Detect which cell encompasses the target text, then output its (x, y) center coordinate. 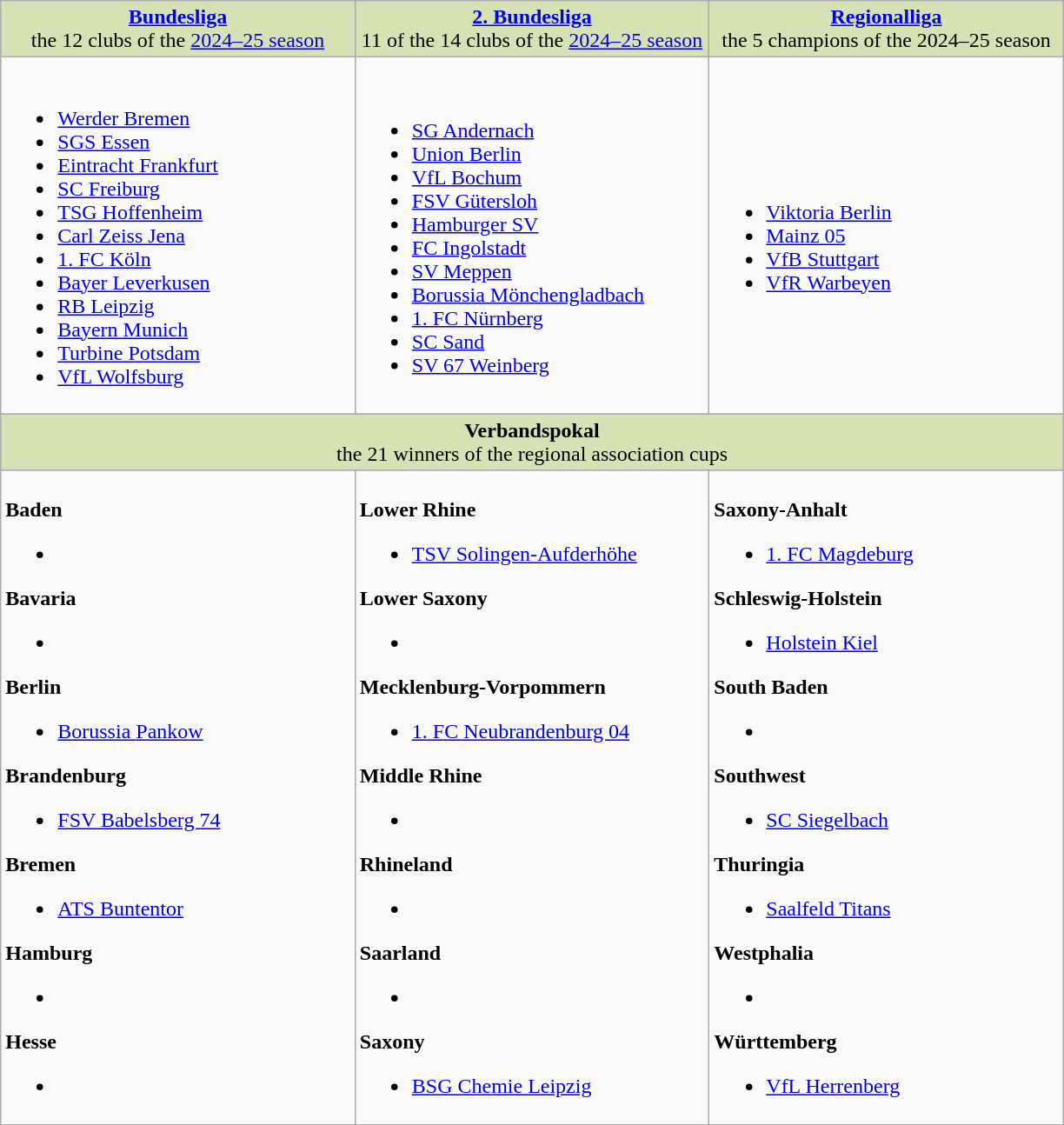
Regionalligathe 5 champions of the 2024–25 season (887, 30)
Viktoria BerlinMainz 05VfB StuttgartVfR Warbeyen (887, 236)
Verbandspokalthe 21 winners of the regional association cups (532, 442)
SG AndernachUnion BerlinVfL BochumFSV GüterslohHamburger SVFC IngolstadtSV MeppenBorussia Mönchengladbach1. FC NürnbergSC SandSV 67 Weinberg (532, 236)
BadenBavariaBerlinBorussia PankowBrandenburgFSV Babelsberg 74BremenATS BuntentorHamburgHesse (178, 797)
Bundesligathe 12 clubs of the 2024–25 season (178, 30)
2. Bundesliga11 of the 14 clubs of the 2024–25 season (532, 30)
Lower RhineTSV Solingen-AufderhöheLower SaxonyMecklenburg-Vorpommern1. FC Neubrandenburg 04Middle RhineRhinelandSaarlandSaxonyBSG Chemie Leipzig (532, 797)
